Scan for the cell matching the given text and deliver its [X, Y] coordinate at center. 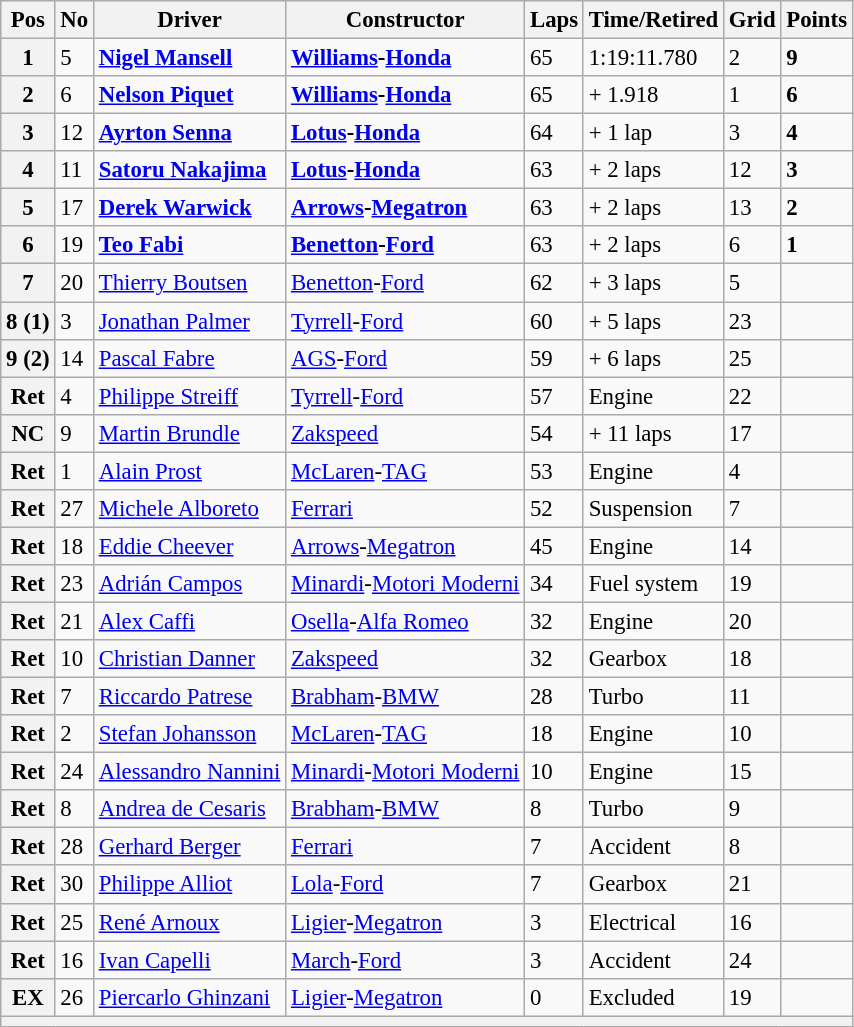
Christian Danner [189, 659]
Nelson Piquet [189, 95]
Alain Prost [189, 471]
Time/Retired [653, 20]
64 [554, 133]
13 [752, 208]
+ 3 laps [653, 283]
Alex Caffi [189, 621]
AGS-Ford [406, 358]
22 [752, 396]
Satoru Nakajima [189, 170]
+ 5 laps [653, 321]
Pos [28, 20]
60 [554, 321]
Michele Alboreto [189, 509]
Osella-Alfa Romeo [406, 621]
Adrián Campos [189, 584]
Lola-Ford [406, 885]
Riccardo Patrese [189, 697]
Thierry Boutsen [189, 283]
15 [752, 772]
Ayrton Senna [189, 133]
Alessandro Nannini [189, 772]
March-Ford [406, 960]
Derek Warwick [189, 208]
30 [74, 885]
Andrea de Cesaris [189, 809]
Driver [189, 20]
0 [554, 997]
Grid [752, 20]
27 [74, 509]
Eddie Cheever [189, 546]
Philippe Alliot [189, 885]
Electrical [653, 922]
No [74, 20]
62 [554, 283]
Points [816, 20]
9 (2) [28, 358]
Philippe Streiff [189, 396]
26 [74, 997]
+ 1.918 [653, 95]
1:19:11.780 [653, 58]
+ 1 lap [653, 133]
Excluded [653, 997]
Suspension [653, 509]
52 [554, 509]
EX [28, 997]
Teo Fabi [189, 245]
53 [554, 471]
54 [554, 433]
Pascal Fabre [189, 358]
NC [28, 433]
34 [554, 584]
Gerhard Berger [189, 847]
59 [554, 358]
Fuel system [653, 584]
8 (1) [28, 321]
René Arnoux [189, 922]
Constructor [406, 20]
Laps [554, 20]
+ 11 laps [653, 433]
57 [554, 396]
+ 6 laps [653, 358]
Nigel Mansell [189, 58]
Jonathan Palmer [189, 321]
45 [554, 546]
Piercarlo Ghinzani [189, 997]
Stefan Johansson [189, 734]
Martin Brundle [189, 433]
Ivan Capelli [189, 960]
